Provide the [x, y] coordinate of the cell's center where the given text is located.  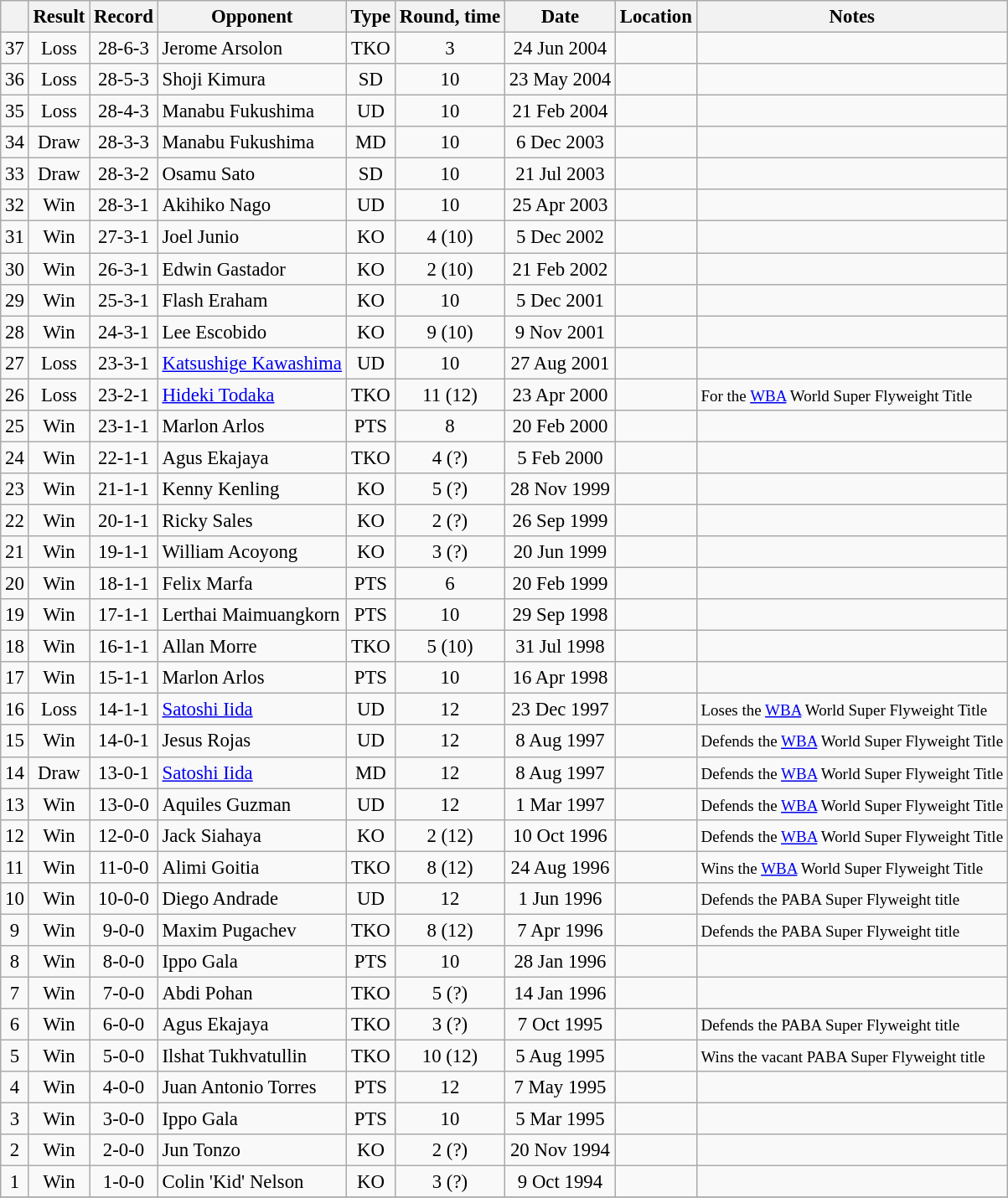
16-1-1 [124, 647]
Jerome Arsolon [251, 49]
20 Feb 1999 [560, 584]
Jesus Rojas [251, 741]
14-1-1 [124, 710]
For the WBA World Super Flyweight Title [851, 395]
1-0-0 [124, 1182]
Loses the WBA World Super Flyweight Title [851, 710]
4 (10) [451, 237]
4 [15, 1087]
11-0-0 [124, 867]
21 Feb 2002 [560, 269]
16 Apr 1998 [560, 678]
13-0-1 [124, 772]
34 [15, 142]
32 [15, 205]
5 (10) [451, 647]
Abdi Pohan [251, 993]
Alimi Goitia [251, 867]
5 [15, 1056]
Ilshat Tukhvatullin [251, 1056]
Allan Morre [251, 647]
10 (12) [451, 1056]
28 [15, 332]
27 Aug 2001 [560, 363]
Location [655, 17]
Jack Siahaya [251, 835]
37 [15, 49]
20-1-1 [124, 520]
28-6-3 [124, 49]
6-0-0 [124, 1025]
19 [15, 615]
1 Mar 1997 [560, 804]
10 Oct 1996 [560, 835]
26 Sep 1999 [560, 520]
23 Dec 1997 [560, 710]
Type [370, 17]
12-0-0 [124, 835]
2 (12) [451, 835]
Ricky Sales [251, 520]
23-3-1 [124, 363]
Kenny Kenling [251, 489]
Result [59, 17]
22 [15, 520]
17-1-1 [124, 615]
18-1-1 [124, 584]
7 [15, 993]
23 May 2004 [560, 80]
Diego Andrade [251, 899]
26-3-1 [124, 269]
29 [15, 300]
Round, time [451, 17]
24 Aug 1996 [560, 867]
3-0-0 [124, 1119]
1 Jun 1996 [560, 899]
20 Feb 2000 [560, 426]
11 [15, 867]
9 Oct 1994 [560, 1182]
35 [15, 111]
Edwin Gastador [251, 269]
23 [15, 489]
4-0-0 [124, 1087]
Wins the WBA World Super Flyweight Title [851, 867]
20 Jun 1999 [560, 552]
20 [15, 584]
Shoji Kimura [251, 80]
Aquiles Guzman [251, 804]
26 [15, 395]
13-0-0 [124, 804]
18 [15, 647]
5 Dec 2002 [560, 237]
2-0-0 [124, 1150]
21-1-1 [124, 489]
21 [15, 552]
Felix Marfa [251, 584]
28-5-3 [124, 80]
23-1-1 [124, 426]
21 Feb 2004 [560, 111]
Colin 'Kid' Nelson [251, 1182]
9 Nov 2001 [560, 332]
25 Apr 2003 [560, 205]
27-3-1 [124, 237]
Record [124, 17]
27 [15, 363]
9-0-0 [124, 930]
4 (?) [451, 457]
33 [15, 174]
Flash Eraham [251, 300]
10-0-0 [124, 899]
Hideki Todaka [251, 395]
2 [15, 1150]
William Acoyong [251, 552]
Notes [851, 17]
28 Nov 1999 [560, 489]
25-3-1 [124, 300]
28 Jan 1996 [560, 962]
11 (12) [451, 395]
21 Jul 2003 [560, 174]
22-1-1 [124, 457]
25 [15, 426]
23 Apr 2000 [560, 395]
28-4-3 [124, 111]
7 May 1995 [560, 1087]
15 [15, 741]
24 Jun 2004 [560, 49]
29 Sep 1998 [560, 615]
Wins the vacant PABA Super Flyweight title [851, 1056]
5 Mar 1995 [560, 1119]
5-0-0 [124, 1056]
14-0-1 [124, 741]
13 [15, 804]
Opponent [251, 17]
28-3-3 [124, 142]
24-3-1 [124, 332]
8-0-0 [124, 962]
Joel Junio [251, 237]
Maxim Pugachev [251, 930]
7 Apr 1996 [560, 930]
7 Oct 1995 [560, 1025]
14 [15, 772]
1 [15, 1182]
23-2-1 [124, 395]
30 [15, 269]
Osamu Sato [251, 174]
Akihiko Nago [251, 205]
17 [15, 678]
9 [15, 930]
19-1-1 [124, 552]
36 [15, 80]
7-0-0 [124, 993]
31 [15, 237]
6 Dec 2003 [560, 142]
Juan Antonio Torres [251, 1087]
2 (10) [451, 269]
5 Aug 1995 [560, 1056]
Date [560, 17]
5 Dec 2001 [560, 300]
28-3-1 [124, 205]
14 Jan 1996 [560, 993]
5 Feb 2000 [560, 457]
28-3-2 [124, 174]
20 Nov 1994 [560, 1150]
Lee Escobido [251, 332]
9 (10) [451, 332]
Jun Tonzo [251, 1150]
Lerthai Maimuangkorn [251, 615]
31 Jul 1998 [560, 647]
16 [15, 710]
15-1-1 [124, 678]
24 [15, 457]
Katsushige Kawashima [251, 363]
